From the cell containing the given text, extract its center point as [x, y] coordinate. 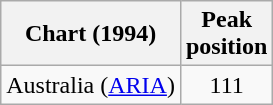
Peakposition [226, 34]
Australia (ARIA) [91, 85]
111 [226, 85]
Chart (1994) [91, 34]
